From the cell containing the given text, extract its center point as (X, Y) coordinate. 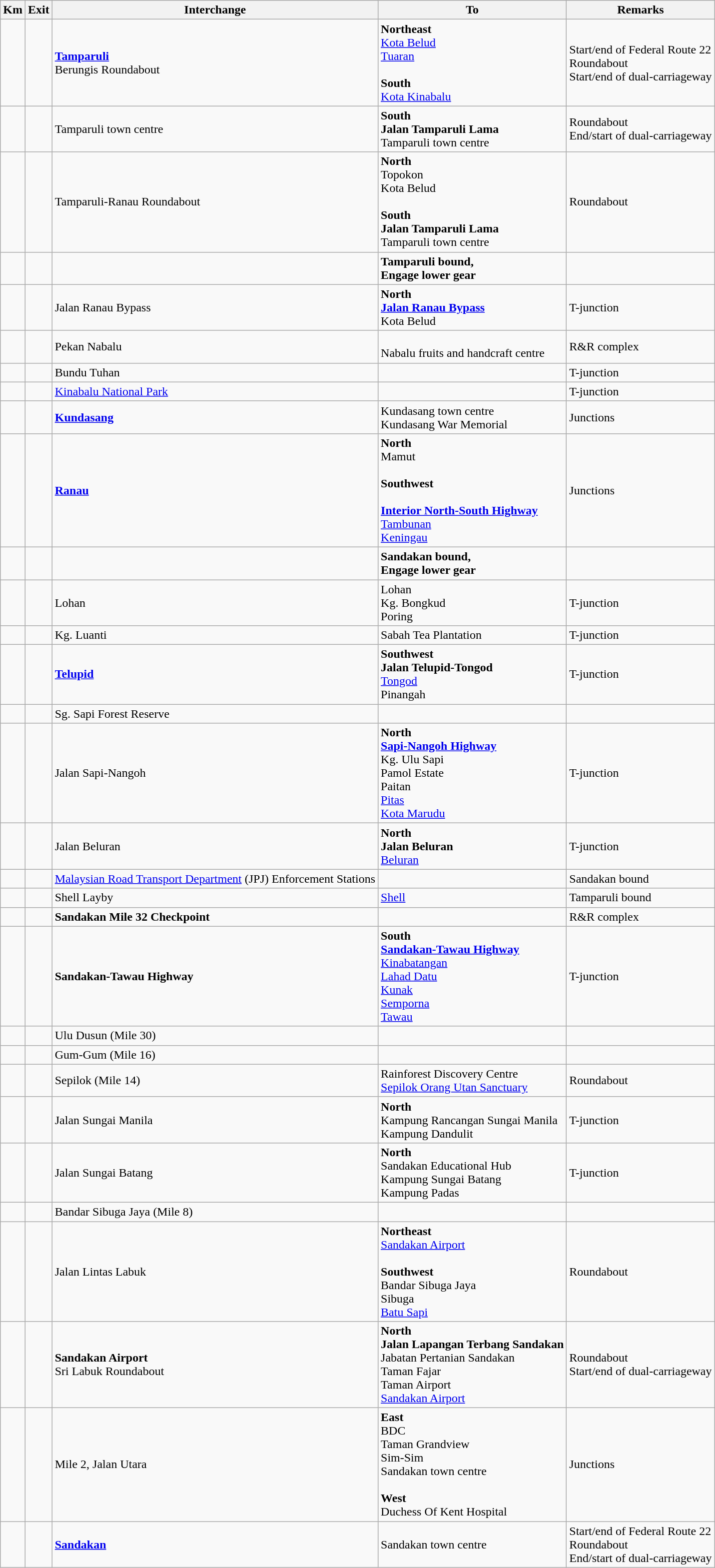
RoundaboutStart/end of dual-carriageway (641, 1365)
LohanKg. BongkudPoring (473, 603)
Start/end of Federal Route 22RoundaboutEnd/start of dual-carriageway (641, 1545)
Jalan Sungai Batang (215, 1173)
Malaysian Road Transport Department (JPJ) Enforcement Stations (215, 879)
Lohan (215, 603)
Sandakan AirportSri Labuk Roundabout (215, 1365)
TamparuliBerungis Roundabout (215, 63)
Kundasang town centreKundasang War Memorial (473, 417)
Sandakan bound,Engage lower gear (473, 563)
Bundu Tuhan (215, 372)
Shell Layby (215, 898)
Kinabalu National Park (215, 391)
North Jalan Ranau BypassKota Belud (473, 307)
NortheastSandakan Airport SouthwestBandar Sibuga JayaSibugaBatu Sapi (473, 1272)
NorthJalan BeluranBeluran (473, 846)
Sepilok (Mile 14) (215, 1081)
Remarks (641, 10)
RoundaboutEnd/start of dual-carriageway (641, 129)
NorthKampung Rancangan Sungai ManilaKampung Dandulit (473, 1120)
South Sandakan-Tawau HighwayKinabatanganLahad DatuKunakSempornaTawau (473, 976)
NorthTopokon Kota BeludSouth Jalan Tamparuli LamaTamparuli town centre (473, 202)
Kg. Luanti (215, 635)
Sandakan town centre (473, 1545)
Ranau (215, 490)
Rainforest Discovery CentreSepilok Orang Utan Sanctuary (473, 1081)
Sandakan bound (641, 879)
Tamparuli bound,Engage lower gear (473, 268)
SouthwestJalan Telupid-TongodTongodPinangah (473, 675)
NorthMamutSouthwest Interior North-South HighwayTambunanKeningau (473, 490)
Pekan Nabalu (215, 347)
Jalan Sungai Manila (215, 1120)
Bandar Sibuga Jaya (Mile 8) (215, 1212)
Tamparuli bound (641, 898)
Tamparuli-Ranau Roundabout (215, 202)
Jalan Lintas Labuk (215, 1272)
NorthSandakan Educational HubKampung Sungai BatangKampung Padas (473, 1173)
North Sapi-Nangoh HighwayKg. Ulu SapiPamol EstatePaitanPitasKota Marudu (473, 773)
NorthJalan Lapangan Terbang SandakanJabatan Pertanian SandakanTaman FajarTaman Airport Sandakan Airport (473, 1365)
South Jalan Tamparuli LamaTamparuli town centre (473, 129)
Shell (473, 898)
Sg. Sapi Forest Reserve (215, 714)
EastBDCTaman GrandviewSim-SimSandakan town centreWest Duchess Of Kent Hospital (473, 1465)
Kundasang (215, 417)
Exit (38, 10)
Ulu Dusun (Mile 30) (215, 1036)
Sandakan (215, 1545)
Jalan Sapi-Nangoh (215, 773)
Sandakan-Tawau Highway (215, 976)
Telupid (215, 675)
Mile 2, Jalan Utara (215, 1465)
To (473, 10)
Northeast Kota Belud TuaranSouth Kota Kinabalu (473, 63)
Jalan Ranau Bypass (215, 307)
Tamparuli town centre (215, 129)
Jalan Beluran (215, 846)
Sandakan Mile 32 Checkpoint (215, 917)
Interchange (215, 10)
Sabah Tea Plantation (473, 635)
Nabalu fruits and handcraft centre (473, 347)
Km (13, 10)
Gum-Gum (Mile 16) (215, 1055)
Start/end of Federal Route 22RoundaboutStart/end of dual-carriageway (641, 63)
